Locate the cell with the specified text and output its [x, y] center coordinate. 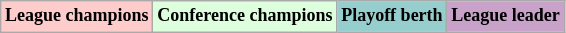
League leader [506, 16]
Conference champions [245, 16]
Playoff berth [392, 16]
League champions [77, 16]
